From the cell containing the given text, extract its center point as (x, y) coordinate. 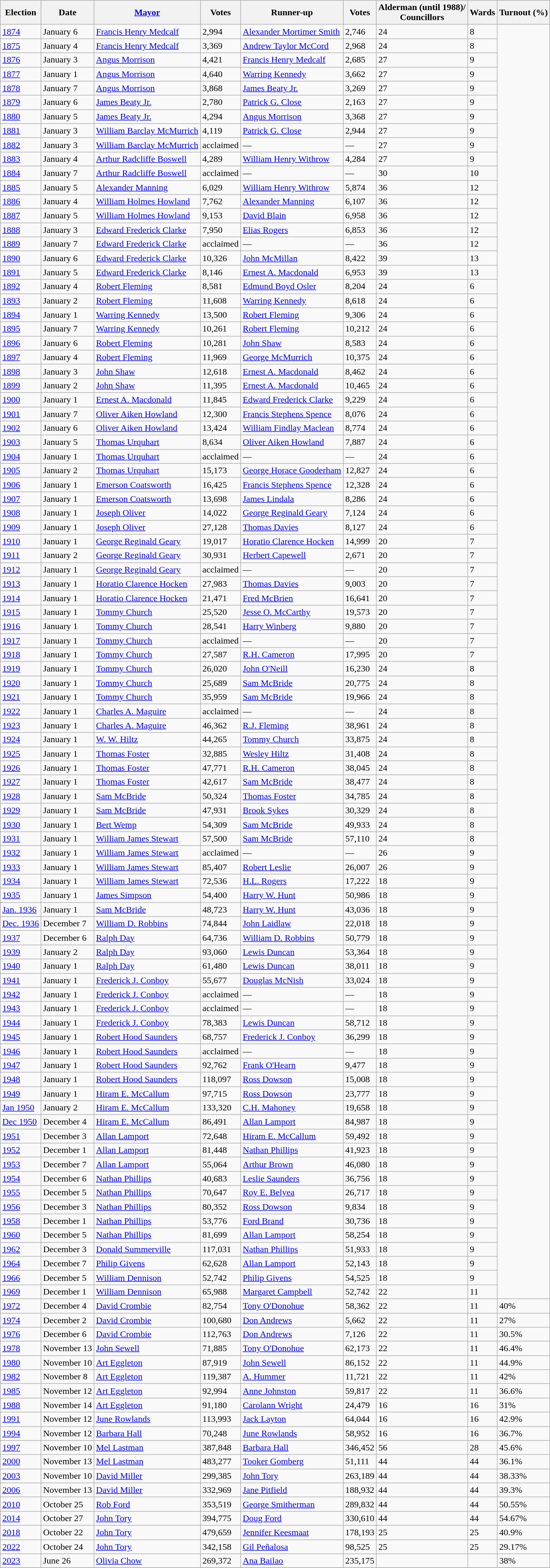
1941 (21, 980)
1962 (21, 1249)
Harry Winberg (292, 626)
1915 (21, 612)
26,717 (360, 1193)
14,999 (360, 541)
332,969 (221, 1490)
1955 (21, 1193)
10,375 (360, 357)
1878 (21, 88)
1922 (21, 711)
9,003 (360, 584)
46,362 (221, 725)
62,628 (221, 1263)
12,618 (221, 371)
15,008 (360, 1079)
387,848 (221, 1447)
1942 (21, 994)
38.33% (524, 1476)
Edmund Boyd Osler (292, 286)
1903 (21, 442)
10 (483, 173)
81,448 (221, 1150)
98,525 (360, 1546)
1969 (21, 1292)
Andrew Taylor McCord (292, 46)
19,966 (360, 697)
Olivia Chow (147, 1561)
11,969 (221, 357)
Arthur Brown (292, 1164)
5,874 (360, 187)
42% (524, 1377)
10,281 (221, 343)
40,683 (221, 1179)
Runner-up (292, 13)
55,064 (221, 1164)
1946 (21, 1051)
58,254 (360, 1235)
9,880 (360, 626)
1888 (21, 230)
1935 (21, 895)
36,299 (360, 1037)
1904 (21, 456)
118,097 (221, 1079)
Margaret Campbell (292, 1292)
2,163 (360, 102)
56 (422, 1447)
Brook Sykes (292, 810)
9,306 (360, 315)
Jan 1950 (21, 1108)
1947 (21, 1065)
November 14 (67, 1405)
1954 (21, 1179)
2000 (21, 1462)
86,491 (221, 1122)
30,931 (221, 555)
Fred McBrien (292, 598)
Jennifer Keesmaat (292, 1532)
1895 (21, 329)
38,045 (360, 768)
8,422 (360, 258)
11,608 (221, 301)
28 (483, 1447)
John Laidlaw (292, 924)
1952 (21, 1150)
1964 (21, 1263)
1883 (21, 159)
2023 (21, 1561)
178,193 (360, 1532)
H.L. Rogers (292, 881)
1874 (21, 32)
1897 (21, 357)
188,932 (360, 1490)
235,175 (360, 1561)
A. Hummer (292, 1377)
1985 (21, 1391)
1911 (21, 555)
58,362 (360, 1306)
1919 (21, 669)
1978 (21, 1349)
1943 (21, 1009)
Bert Wemp (147, 824)
1945 (21, 1037)
28,541 (221, 626)
1956 (21, 1207)
1907 (21, 499)
72,648 (221, 1136)
36.1% (524, 1462)
19,017 (221, 541)
Wards (483, 13)
330,610 (360, 1518)
27,587 (221, 655)
27% (524, 1320)
1875 (21, 46)
25,689 (221, 683)
7,950 (221, 230)
1893 (21, 301)
8,127 (360, 527)
C.H. Mahoney (292, 1108)
Doug Ford (292, 1518)
117,031 (221, 1249)
1876 (21, 60)
3,662 (360, 74)
112,763 (221, 1334)
36.7% (524, 1433)
113,993 (221, 1419)
Donald Summerville (147, 1249)
October 24 (67, 1546)
50,324 (221, 796)
80,352 (221, 1207)
1896 (21, 343)
38% (524, 1561)
1884 (21, 173)
R.J. Fleming (292, 725)
4,294 (221, 116)
1931 (21, 838)
1920 (21, 683)
1972 (21, 1306)
1953 (21, 1164)
Leslie Saunders (292, 1179)
1925 (21, 754)
1914 (21, 598)
8,634 (221, 442)
2003 (21, 1476)
14,022 (221, 513)
Carolann Wright (292, 1405)
44.9% (524, 1363)
1900 (21, 400)
55,677 (221, 980)
62,173 (360, 1349)
13,424 (221, 428)
Wesley Hiltz (292, 754)
299,385 (221, 1476)
James Simpson (147, 895)
24,479 (360, 1405)
6,029 (221, 187)
1958 (21, 1221)
1951 (21, 1136)
34,785 (360, 796)
100,680 (221, 1320)
2022 (21, 1546)
1988 (21, 1405)
1926 (21, 768)
1918 (21, 655)
1886 (21, 202)
Rob Ford (147, 1504)
1921 (21, 697)
57,110 (360, 838)
64,736 (221, 938)
48,723 (221, 910)
30 (422, 173)
17,222 (360, 881)
483,277 (221, 1462)
1933 (21, 867)
1944 (21, 1023)
3,369 (221, 46)
1912 (21, 570)
1930 (21, 824)
4,640 (221, 74)
45.6% (524, 1447)
97,715 (221, 1093)
November 8 (67, 1377)
1939 (21, 952)
Herbert Capewell (292, 555)
19,573 (360, 612)
1932 (21, 853)
2010 (21, 1504)
2006 (21, 1490)
269,372 (221, 1561)
29.17% (524, 1546)
38,011 (360, 966)
October 27 (67, 1518)
31% (524, 1405)
1885 (21, 187)
68,757 (221, 1037)
23,777 (360, 1093)
54,400 (221, 895)
Dec. 1936 (21, 924)
1966 (21, 1277)
8,581 (221, 286)
263,189 (360, 1476)
42.9% (524, 1419)
8,774 (360, 428)
October 25 (67, 1504)
2,780 (221, 102)
35,959 (221, 697)
1974 (21, 1320)
119,387 (221, 1377)
8,146 (221, 272)
33,875 (360, 740)
3,368 (360, 116)
Jane Pitfield (292, 1490)
1891 (21, 272)
70,248 (221, 1433)
16,425 (221, 485)
1991 (21, 1419)
Frank O'Hearn (292, 1065)
1937 (21, 938)
2,685 (360, 60)
61,480 (221, 966)
46,080 (360, 1164)
4,421 (221, 60)
1917 (21, 640)
1879 (21, 102)
74,844 (221, 924)
15,173 (221, 471)
52,143 (360, 1263)
36.6% (524, 1391)
10,261 (221, 329)
54,309 (221, 824)
59,492 (360, 1136)
2014 (21, 1518)
Gil Peñalosa (292, 1546)
George Horace Gooderham (292, 471)
85,407 (221, 867)
1916 (21, 626)
479,659 (221, 1532)
Alexander Mortimer Smith (292, 32)
64,044 (360, 1419)
4,284 (360, 159)
44,265 (221, 740)
12,827 (360, 471)
50,986 (360, 895)
1982 (21, 1377)
8,286 (360, 499)
92,762 (221, 1065)
30.5% (524, 1334)
October 22 (67, 1532)
84,987 (360, 1122)
1940 (21, 966)
1881 (21, 131)
30,736 (360, 1221)
12,328 (360, 485)
Elias Rogers (292, 230)
4,289 (221, 159)
33,024 (360, 980)
George Smitherman (292, 1504)
1976 (21, 1334)
Jack Layton (292, 1419)
Roy E. Belyea (292, 1193)
1913 (21, 584)
2,671 (360, 555)
91,180 (221, 1405)
26,007 (360, 867)
36,756 (360, 1179)
57,500 (221, 838)
Douglas McNish (292, 980)
10,465 (360, 385)
50.55% (524, 1504)
Ana Bailao (292, 1561)
5,662 (360, 1320)
Turnout (%) (524, 13)
12,300 (221, 414)
54,525 (360, 1277)
6,953 (360, 272)
9,153 (221, 216)
27,128 (221, 527)
1877 (21, 74)
Mayor (147, 13)
46.4% (524, 1349)
1880 (21, 116)
1908 (21, 513)
30,329 (360, 810)
346,452 (360, 1447)
1890 (21, 258)
1889 (21, 244)
Election (21, 13)
10,326 (221, 258)
6,107 (360, 202)
70,647 (221, 1193)
59,817 (360, 1391)
1980 (21, 1363)
1927 (21, 782)
17,995 (360, 655)
1948 (21, 1079)
39.3% (524, 1490)
1882 (21, 145)
394,775 (221, 1518)
Ford Brand (292, 1221)
6,958 (360, 216)
George McMurrich (292, 357)
December 2 (67, 1320)
Robert Leslie (292, 867)
1910 (21, 541)
2,746 (360, 32)
51,111 (360, 1462)
87,919 (221, 1363)
1892 (21, 286)
1928 (21, 796)
50,779 (360, 938)
42,617 (221, 782)
1923 (21, 725)
16,641 (360, 598)
8,462 (360, 371)
1905 (21, 471)
1924 (21, 740)
1898 (21, 371)
11,721 (360, 1377)
1902 (21, 428)
342,158 (221, 1546)
1960 (21, 1235)
20,775 (360, 683)
92,994 (221, 1391)
19,658 (360, 1108)
2,944 (360, 131)
Tooker Gomberg (292, 1462)
1929 (21, 810)
1887 (21, 216)
51,933 (360, 1249)
8,076 (360, 414)
49,933 (360, 824)
1909 (21, 527)
71,885 (221, 1349)
21,471 (221, 598)
22,018 (360, 924)
Jesse O. McCarthy (292, 612)
7,762 (221, 202)
June 26 (67, 1561)
9,477 (360, 1065)
40.9% (524, 1532)
32,885 (221, 754)
2,994 (221, 32)
James Lindala (292, 499)
26,020 (221, 669)
John McMillan (292, 258)
2018 (21, 1532)
25,520 (221, 612)
65,988 (221, 1292)
3,269 (360, 88)
4,119 (221, 131)
Anne Johnston (292, 1391)
289,832 (360, 1504)
53,776 (221, 1221)
Dec 1950 (21, 1122)
11,395 (221, 385)
1894 (21, 315)
58,712 (360, 1023)
47,771 (221, 768)
David Blain (292, 216)
133,320 (221, 1108)
7,124 (360, 513)
Jan. 1936 (21, 910)
Date (67, 13)
31,408 (360, 754)
54.67% (524, 1518)
78,383 (221, 1023)
8,583 (360, 343)
43,036 (360, 910)
47,931 (221, 810)
7,887 (360, 442)
3,868 (221, 88)
86,152 (360, 1363)
41,923 (360, 1150)
38,477 (360, 782)
81,699 (221, 1235)
7,126 (360, 1334)
53,364 (360, 952)
13,500 (221, 315)
8,618 (360, 301)
1901 (21, 414)
72,536 (221, 881)
10,212 (360, 329)
82,754 (221, 1306)
1906 (21, 485)
58,952 (360, 1433)
John O'Neill (292, 669)
William Findlay Maclean (292, 428)
27,983 (221, 584)
8,204 (360, 286)
1994 (21, 1433)
1934 (21, 881)
W. W. Hiltz (147, 740)
1949 (21, 1093)
1899 (21, 385)
38,961 (360, 725)
2,968 (360, 46)
11,845 (221, 400)
6,853 (360, 230)
353,519 (221, 1504)
93,060 (221, 952)
9,229 (360, 400)
40% (524, 1306)
9,834 (360, 1207)
13,698 (221, 499)
Alderman (until 1988)/Councillors (422, 13)
16,230 (360, 669)
1997 (21, 1447)
